Capture the cell that displays the provided text and extract its [X, Y] central coordinate. 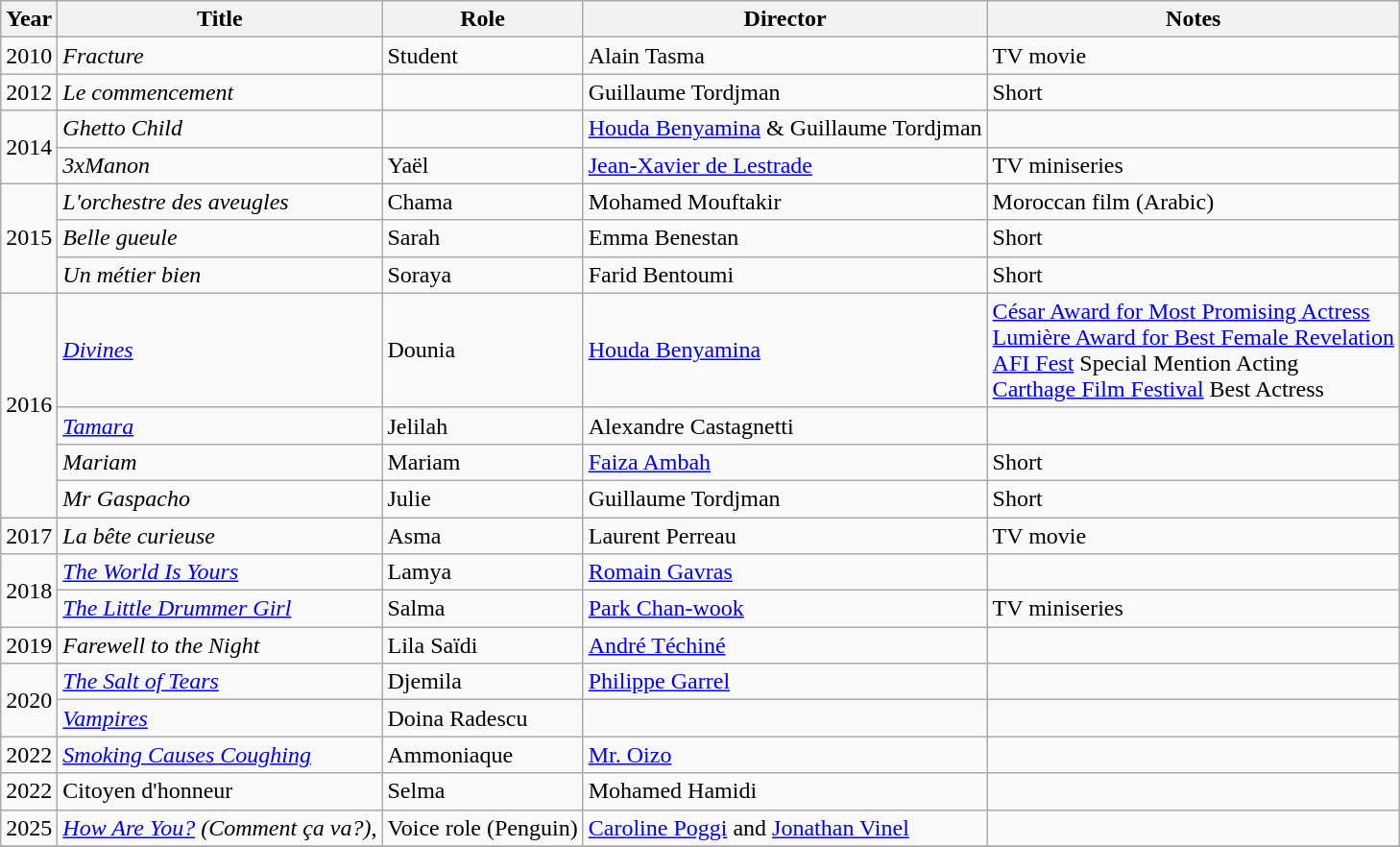
2010 [29, 56]
Director [785, 19]
Vampires [220, 718]
Julie [482, 498]
Djemila [482, 682]
Farid Bentoumi [785, 275]
Lamya [482, 572]
Faiza Ambah [785, 462]
Year [29, 19]
Houda Benyamina [785, 350]
Citoyen d'honneur [220, 791]
Sarah [482, 238]
Voice role (Penguin) [482, 828]
Jean-Xavier de Lestrade [785, 165]
Asma [482, 535]
The Little Drummer Girl [220, 609]
Houda Benyamina & Guillaume Tordjman [785, 129]
Fracture [220, 56]
2018 [29, 591]
2020 [29, 700]
Jelilah [482, 425]
Romain Gavras [785, 572]
Dounia [482, 350]
Farewell to the Night [220, 645]
Mohamed Mouftakir [785, 202]
Ghetto Child [220, 129]
Lila Saïdi [482, 645]
2016 [29, 405]
Notes [1193, 19]
Caroline Poggi and Jonathan Vinel [785, 828]
2019 [29, 645]
Belle gueule [220, 238]
Emma Benestan [785, 238]
Yaël [482, 165]
La bête curieuse [220, 535]
Alexandre Castagnetti [785, 425]
Student [482, 56]
The World Is Yours [220, 572]
Alain Tasma [785, 56]
André Téchiné [785, 645]
Laurent Perreau [785, 535]
Mr Gaspacho [220, 498]
Doina Radescu [482, 718]
Selma [482, 791]
Role [482, 19]
2015 [29, 238]
Mohamed Hamidi [785, 791]
2017 [29, 535]
Ammoniaque [482, 755]
Le commencement [220, 92]
3xManon [220, 165]
2014 [29, 147]
Divines [220, 350]
Salma [482, 609]
How Are You? (Comment ça va?), [220, 828]
Chama [482, 202]
Tamara [220, 425]
Title [220, 19]
2012 [29, 92]
Mr. Oizo [785, 755]
2025 [29, 828]
Philippe Garrel [785, 682]
Park Chan-wook [785, 609]
Un métier bien [220, 275]
L'orchestre des aveugles [220, 202]
Moroccan film (Arabic) [1193, 202]
Soraya [482, 275]
The Salt of Tears [220, 682]
Smoking Causes Coughing [220, 755]
César Award for Most Promising ActressLumière Award for Best Female RevelationAFI Fest Special Mention ActingCarthage Film Festival Best Actress [1193, 350]
